Pinpoint the cell where the given text exists, returning its (X, Y) midpoint coordinate. 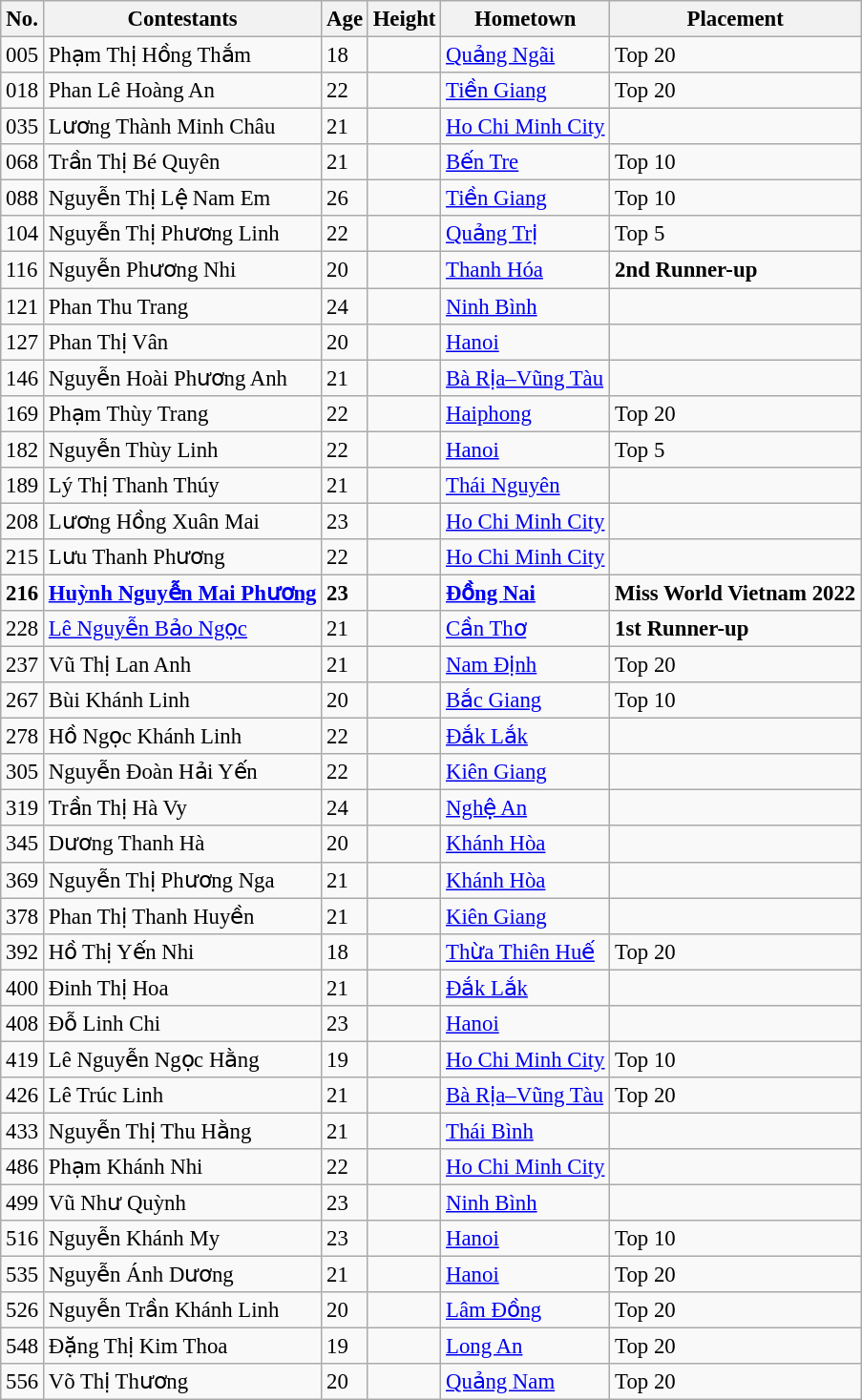
Cần Thơ (525, 629)
499 (23, 1203)
237 (23, 665)
548 (23, 1347)
088 (23, 199)
Thanh Hóa (525, 270)
26 (346, 199)
Huỳnh Nguyễn Mai Phương (183, 593)
146 (23, 378)
Bùi Khánh Linh (183, 700)
Nguyễn Đoàn Hải Yến (183, 772)
278 (23, 737)
Phan Lê Hoàng An (183, 91)
Nguyễn Thị Lệ Nam Em (183, 199)
Nam Định (525, 665)
Quảng Trị (525, 234)
535 (23, 1275)
Contestants (183, 19)
Lê Nguyễn Ngọc Hằng (183, 1059)
Hồ Thị Yến Nhi (183, 951)
Đặng Thị Kim Thoa (183, 1347)
2nd Runner-up (735, 270)
Nguyễn Trần Khánh Linh (183, 1310)
Thái Nguyên (525, 486)
Lý Thị Thanh Thúy (183, 486)
018 (23, 91)
Bắc Giang (525, 700)
Nguyễn Phương Nhi (183, 270)
Phan Thị Vân (183, 342)
127 (23, 342)
Trần Thị Hà Vy (183, 808)
Trần Thị Bé Quyên (183, 162)
Lê Trúc Linh (183, 1096)
035 (23, 127)
Đỗ Linh Chi (183, 1024)
Phan Thu Trang (183, 306)
419 (23, 1059)
Miss World Vietnam 2022 (735, 593)
Nguyễn Khánh My (183, 1239)
408 (23, 1024)
068 (23, 162)
Age (346, 19)
215 (23, 557)
Lương Thành Minh Châu (183, 127)
Height (404, 19)
Phan Thị Thanh Huyền (183, 916)
182 (23, 449)
121 (23, 306)
345 (23, 845)
228 (23, 629)
116 (23, 270)
Vũ Thị Lan Anh (183, 665)
Lâm Đồng (525, 1310)
305 (23, 772)
Nguyễn Hoài Phương Anh (183, 378)
267 (23, 700)
392 (23, 951)
486 (23, 1167)
Hồ Ngọc Khánh Linh (183, 737)
169 (23, 413)
400 (23, 988)
Placement (735, 19)
433 (23, 1131)
426 (23, 1096)
Nguyễn Thùy Linh (183, 449)
Bến Tre (525, 162)
Vũ Như Quỳnh (183, 1203)
Nguyễn Thị Phương Nga (183, 880)
Nguyễn Thị Thu Hằng (183, 1131)
Nghệ An (525, 808)
Lê Nguyễn Bảo Ngọc (183, 629)
Thừa Thiên Huế (525, 951)
Hometown (525, 19)
Quảng Ngãi (525, 55)
No. (23, 19)
Phạm Thùy Trang (183, 413)
208 (23, 521)
Thái Bình (525, 1131)
Đồng Nai (525, 593)
Long An (525, 1347)
526 (23, 1310)
516 (23, 1239)
Nguyễn Thị Phương Linh (183, 234)
005 (23, 55)
Dương Thanh Hà (183, 845)
Phạm Khánh Nhi (183, 1167)
216 (23, 593)
Lưu Thanh Phương (183, 557)
Đinh Thị Hoa (183, 988)
Haiphong (525, 413)
319 (23, 808)
Nguyễn Ánh Dương (183, 1275)
104 (23, 234)
378 (23, 916)
189 (23, 486)
369 (23, 880)
Lương Hồng Xuân Mai (183, 521)
1st Runner-up (735, 629)
Phạm Thị Hồng Thắm (183, 55)
